For the text-containing cell, return its midpoint in [X, Y] coordinate format. 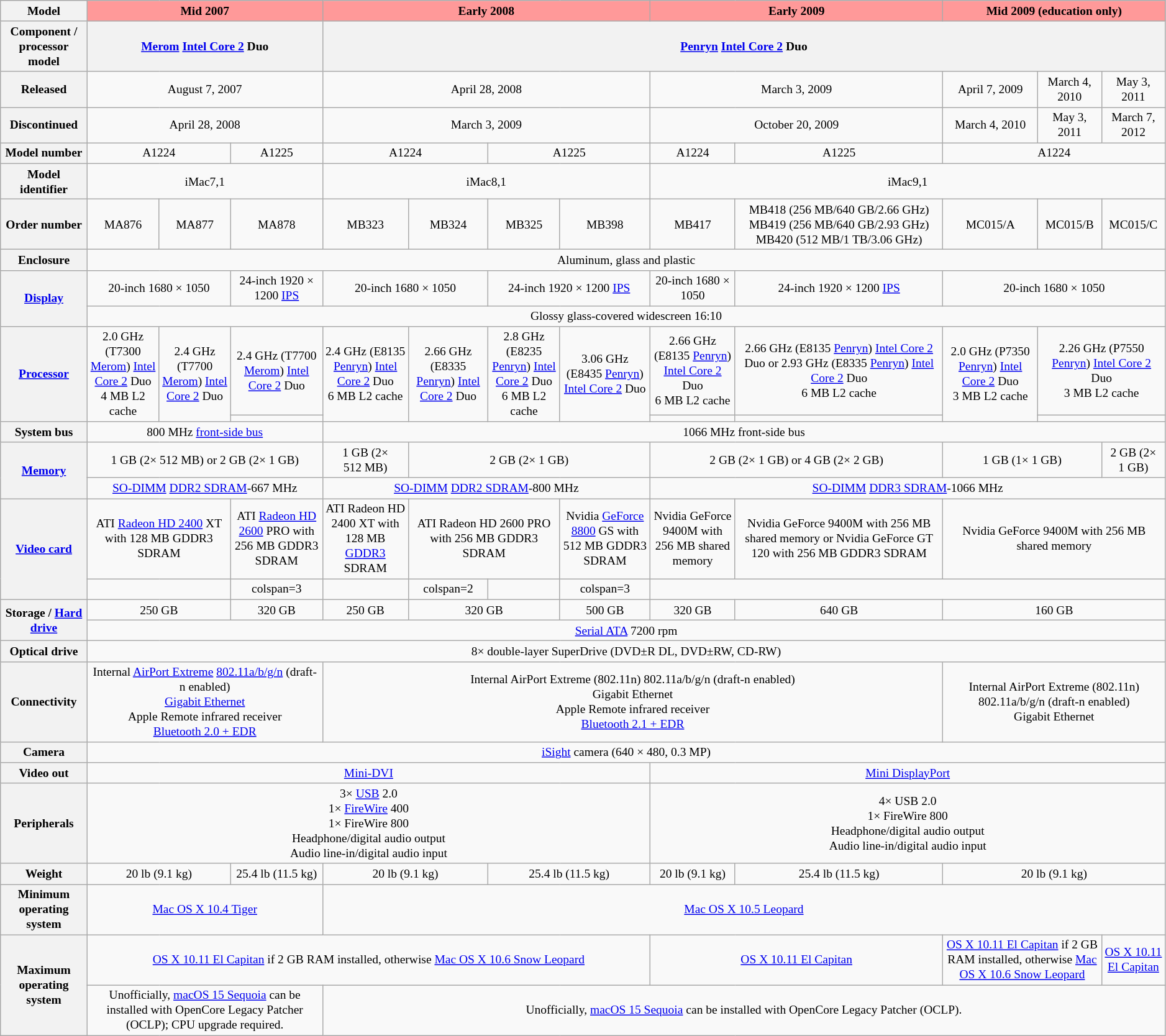
160 GB [1054, 610]
Camera [44, 752]
SO-DIMM DDR3 SDRAM-1066 MHz [908, 488]
MB418 (256 MB/640 GB/2.66 GHz)MB419 (256 MB/640 GB/2.93 GHz)MB420 (512 MB/1 TB/3.06 GHz) [839, 224]
Optical drive [44, 651]
March 7, 2012 [1133, 125]
Model number [44, 153]
Mini-DVI [368, 773]
iMac7,1 [205, 181]
System bus [44, 432]
1 GB (1× 1 GB) [1023, 460]
2.0 GHz (T7300 Merom) Intel Core 2 Duo4 MB L2 cache [123, 374]
MB417 [693, 224]
Nvidia GeForce 9400M with 256 MB shared memory or Nvidia GeForce GT 120 with 256 MB GDDR3 SDRAM [839, 539]
MC015/C [1133, 224]
Mid 2009 (education only) [1054, 11]
Weight [44, 873]
MA878 [276, 224]
Mini DisplayPort [908, 773]
2.8 GHz (E8235 Penryn) Intel Core 2 Duo6 MB L2 cache [524, 374]
1 GB (2× 512 MB) or 2 GB (2× 1 GB) [205, 460]
3.06 GHz (E8435 Penryn) Intel Core 2 Duo [605, 374]
Video card [44, 549]
2.26 GHz (P7550 Penryn) Intel Core 2 Duo3 MB L2 cache [1102, 371]
Mac OS X 10.4 Tiger [205, 909]
iMac8,1 [486, 181]
2 GB (2× 1 GB) or 4 GB (2× 2 GB) [796, 460]
MC015/A [990, 224]
Display [44, 298]
Storage / Hard drive [44, 620]
2.0 GHz (P7350 Penryn) Intel Core 2 Duo3 MB L2 cache [990, 374]
Memory [44, 471]
Merom Intel Core 2 Duo [205, 46]
Mac OS X 10.5 Leopard [744, 909]
2.66 GHz (E8135 Penryn) Intel Core 2 Duo or 2.93 GHz (E8335 Penryn) Intel Core 2 Duo6 MB L2 cache [839, 371]
Unofficially, macOS 15 Sequoia can be installed with OpenCore Legacy Patcher (OCLP). [744, 1010]
2.66 GHz (E8335 Penryn) Intel Core 2 Duo [449, 374]
Order number [44, 224]
3× USB 2.01× FireWire 4001× FireWire 800Headphone/digital audio outputAudio line-in/digital audio input [368, 824]
Discontinued [44, 125]
Model [44, 11]
SO-DIMM DDR2 SDRAM-800 MHz [486, 488]
Video out [44, 773]
Connectivity [44, 702]
2.66 GHz (E8135 Penryn) Intel Core 2 Duo6 MB L2 cache [693, 371]
640 GB [839, 610]
500 GB [605, 610]
MA877 [195, 224]
April 7, 2009 [990, 89]
Glossy glass-covered widescreen 16:10 [626, 316]
Processor [44, 374]
MB323 [365, 224]
Serial ATA 7200 rpm [626, 631]
MB325 [524, 224]
August 7, 2007 [205, 89]
MB324 [449, 224]
Enclosure [44, 260]
October 20, 2009 [796, 125]
Internal AirPort Extreme (802.11n) 802.11a/b/g/n (draft-n enabled)Gigabit EthernetApple Remote infrared receiverBluetooth 2.1 + EDR [632, 702]
Early 2009 [796, 11]
colspan=2 [449, 589]
MC015/B [1070, 224]
Nvidia GeForce 8800 GS with 512 MB GDDR3 SDRAM [605, 539]
Internal AirPort Extreme (802.11n) 802.11a/b/g/n (draft-n enabled)Gigabit Ethernet [1054, 702]
Aluminum, glass and plastic [626, 260]
MA876 [123, 224]
MB398 [605, 224]
Early 2008 [486, 11]
Component / processor model [44, 46]
4× USB 2.01× FireWire 800Headphone/digital audio outputAudio line-in/digital audio input [908, 824]
iSight camera (640 × 480, 0.3 MP) [626, 752]
Minimum operating system [44, 909]
Penryn Intel Core 2 Duo [744, 46]
8× double-layer SuperDrive (DVD±R DL, DVD±RW, CD-RW) [626, 651]
Internal AirPort Extreme 802.11a/b/g/n (draft-n enabled)Gigabit EthernetApple Remote infrared receiverBluetooth 2.0 + EDR [205, 702]
800 MHz front-side bus [205, 432]
2.4 GHz (E8135 Penryn) Intel Core 2 Duo6 MB L2 cache [365, 374]
Maximum operating system [44, 985]
1 GB (2× 512 MB) [365, 460]
iMac9,1 [908, 181]
SO-DIMM DDR2 SDRAM-667 MHz [205, 488]
Model identifier [44, 181]
Peripherals [44, 824]
Unofficially, macOS 15 Sequoia can be installed with OpenCore Legacy Patcher (OCLP); CPU upgrade required. [205, 1010]
Released [44, 89]
Mid 2007 [205, 11]
1066 MHz front-side bus [744, 432]
